Extract the [x, y] coordinate from the center of the cell holding the provided text.  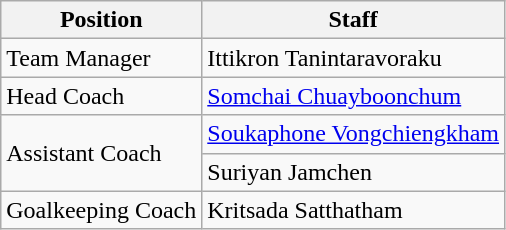
Kritsada Satthatham [354, 210]
Suriyan Jamchen [354, 172]
Goalkeeping Coach [102, 210]
Team Manager [102, 58]
Position [102, 20]
Assistant Coach [102, 153]
Staff [354, 20]
Head Coach [102, 96]
Somchai Chuayboonchum [354, 96]
Soukaphone Vongchiengkham [354, 134]
Ittikron Tanintaravoraku [354, 58]
